Find where the given text appears and provide that cell's center as [x, y] coordinate. 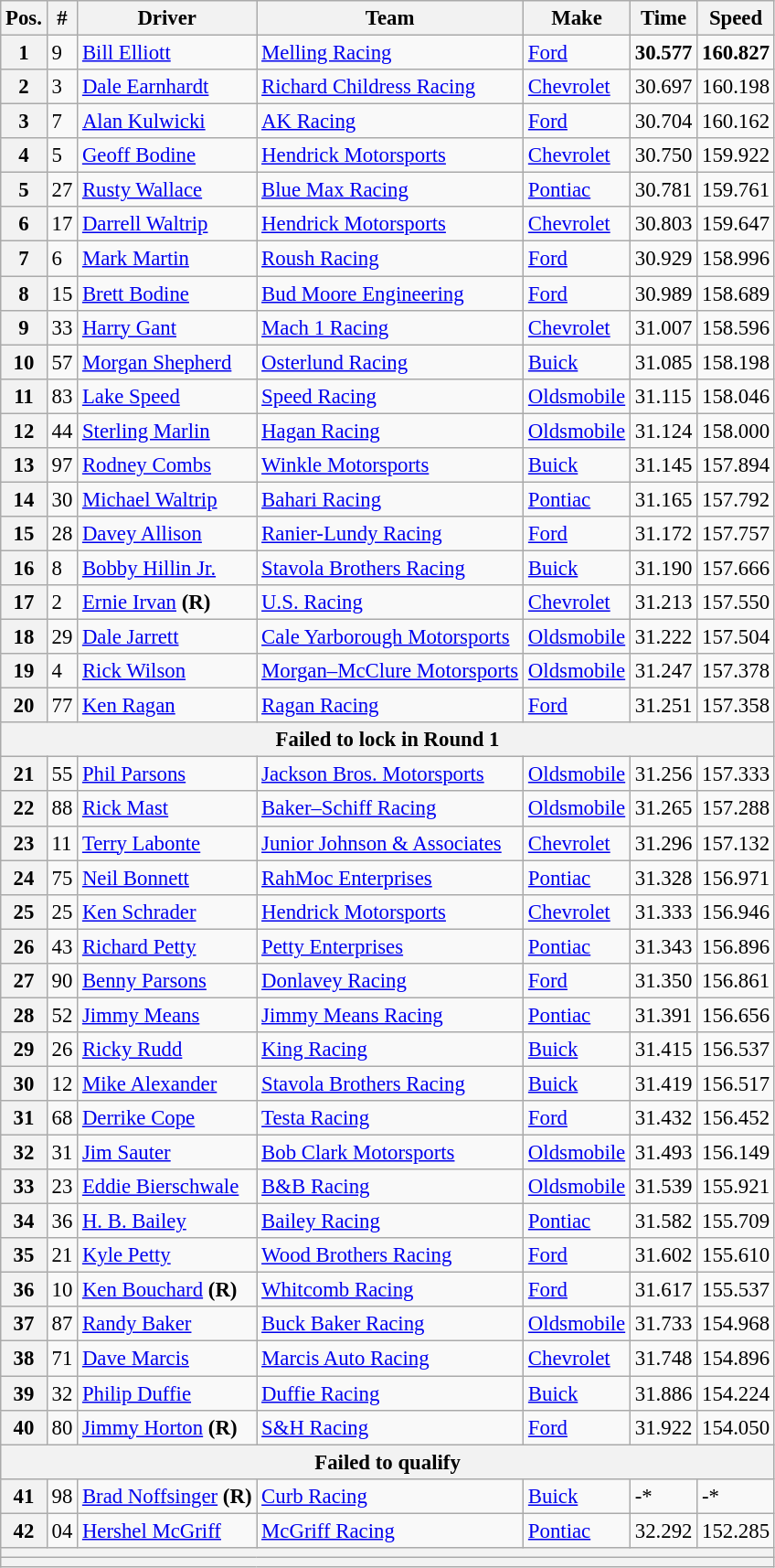
31.602 [664, 1255]
Hagan Racing [390, 431]
AK Racing [390, 122]
Ken Schrader [167, 912]
156.517 [737, 1083]
Morgan–McClure Motorsports [390, 671]
31.256 [664, 774]
31.733 [664, 1325]
158.000 [737, 431]
156.896 [737, 946]
Harry Gant [167, 327]
154.896 [737, 1359]
38 [24, 1359]
Failed to lock in Round 1 [387, 740]
Bahari Racing [390, 499]
Curb Racing [390, 1496]
Jim Sauter [167, 1153]
B&B Racing [390, 1187]
154.968 [737, 1325]
30.781 [664, 190]
18 [24, 637]
158.996 [737, 259]
Hershel McGriff [167, 1531]
22 [24, 809]
Neil Bonnett [167, 878]
31.350 [664, 981]
Bud Moore Engineering [390, 293]
Brad Noffsinger (R) [167, 1496]
Ranier-Lundy Racing [390, 534]
30.750 [664, 155]
30.704 [664, 122]
Marcis Auto Racing [390, 1359]
31.539 [664, 1187]
157.358 [737, 706]
Jimmy Horton (R) [167, 1427]
Failed to qualify [387, 1462]
31.172 [664, 534]
157.504 [737, 637]
Petty Enterprises [390, 946]
Time [664, 18]
98 [62, 1496]
Dale Earnhardt [167, 87]
157.132 [737, 843]
157.757 [737, 534]
158.596 [737, 327]
16 [24, 568]
154.224 [737, 1393]
156.861 [737, 981]
40 [24, 1427]
87 [62, 1325]
31.247 [664, 671]
31.296 [664, 843]
31.582 [664, 1221]
RahMoc Enterprises [390, 878]
Geoff Bodine [167, 155]
Ricky Rudd [167, 1050]
34 [24, 1221]
97 [62, 465]
Michael Waltrip [167, 499]
Team [390, 18]
90 [62, 981]
31.265 [664, 809]
57 [62, 362]
Osterlund Racing [390, 362]
Ken Bouchard (R) [167, 1290]
31.213 [664, 603]
Terry Labonte [167, 843]
Alan Kulwicki [167, 122]
159.922 [737, 155]
Lake Speed [167, 396]
156.537 [737, 1050]
Derrike Cope [167, 1118]
159.647 [737, 224]
157.894 [737, 465]
20 [24, 706]
157.378 [737, 671]
Eddie Bierschwale [167, 1187]
160.827 [737, 53]
37 [24, 1325]
Sterling Marlin [167, 431]
Make [578, 18]
44 [62, 431]
31.115 [664, 396]
Dave Marcis [167, 1359]
160.198 [737, 87]
39 [24, 1393]
31.415 [664, 1050]
Rick Wilson [167, 671]
Mach 1 Racing [390, 327]
Kyle Petty [167, 1255]
31.165 [664, 499]
155.709 [737, 1221]
155.537 [737, 1290]
13 [24, 465]
Ragan Racing [390, 706]
31.886 [664, 1393]
Testa Racing [390, 1118]
King Racing [390, 1050]
68 [62, 1118]
Dale Jarrett [167, 637]
04 [62, 1531]
H. B. Bailey [167, 1221]
Rick Mast [167, 809]
Winkle Motorsports [390, 465]
Baker–Schiff Racing [390, 809]
Pos. [24, 18]
Bailey Racing [390, 1221]
159.761 [737, 190]
41 [24, 1496]
Melling Racing [390, 53]
Ernie Irvan (R) [167, 603]
31.190 [664, 568]
31.085 [664, 362]
156.946 [737, 912]
Wood Brothers Racing [390, 1255]
Benny Parsons [167, 981]
30.929 [664, 259]
80 [62, 1427]
30.577 [664, 53]
31.419 [664, 1083]
Roush Racing [390, 259]
77 [62, 706]
McGriff Racing [390, 1531]
31.391 [664, 1015]
83 [62, 396]
31.748 [664, 1359]
35 [24, 1255]
31.343 [664, 946]
Donlavey Racing [390, 981]
31.432 [664, 1118]
31.328 [664, 878]
Mark Martin [167, 259]
Blue Max Racing [390, 190]
Jimmy Means Racing [390, 1015]
88 [62, 809]
19 [24, 671]
Philip Duffie [167, 1393]
Bobby Hillin Jr. [167, 568]
55 [62, 774]
155.921 [737, 1187]
52 [62, 1015]
24 [24, 878]
156.656 [737, 1015]
Darrell Waltrip [167, 224]
30.697 [664, 87]
Whitcomb Racing [390, 1290]
156.971 [737, 878]
158.198 [737, 362]
158.689 [737, 293]
Morgan Shepherd [167, 362]
31.007 [664, 327]
Bill Elliott [167, 53]
S&H Racing [390, 1427]
157.288 [737, 809]
14 [24, 499]
31.251 [664, 706]
31.145 [664, 465]
157.333 [737, 774]
Randy Baker [167, 1325]
157.666 [737, 568]
160.162 [737, 122]
30.989 [664, 293]
Junior Johnson & Associates [390, 843]
# [62, 18]
71 [62, 1359]
Davey Allison [167, 534]
156.452 [737, 1118]
31.124 [664, 431]
Duffie Racing [390, 1393]
Brett Bodine [167, 293]
Phil Parsons [167, 774]
U.S. Racing [390, 603]
152.285 [737, 1531]
155.610 [737, 1255]
Rodney Combs [167, 465]
1 [24, 53]
Jackson Bros. Motorsports [390, 774]
Speed Racing [390, 396]
31.333 [664, 912]
Mike Alexander [167, 1083]
158.046 [737, 396]
31.922 [664, 1427]
Richard Petty [167, 946]
32.292 [664, 1531]
154.050 [737, 1427]
31.617 [664, 1290]
31.493 [664, 1153]
Driver [167, 18]
43 [62, 946]
Buck Baker Racing [390, 1325]
157.792 [737, 499]
Cale Yarborough Motorsports [390, 637]
Jimmy Means [167, 1015]
Richard Childress Racing [390, 87]
Speed [737, 18]
Rusty Wallace [167, 190]
157.550 [737, 603]
75 [62, 878]
42 [24, 1531]
31.222 [664, 637]
Ken Ragan [167, 706]
30.803 [664, 224]
Bob Clark Motorsports [390, 1153]
156.149 [737, 1153]
